Search for the cell housing the specified text and yield its [x, y] center coordinate. 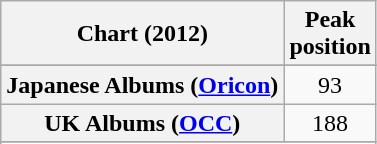
Peakposition [330, 34]
93 [330, 85]
Chart (2012) [142, 34]
Japanese Albums (Oricon) [142, 85]
UK Albums (OCC) [142, 123]
188 [330, 123]
